Identify which cell holds the provided text, then report its [x, y] central coordinate. 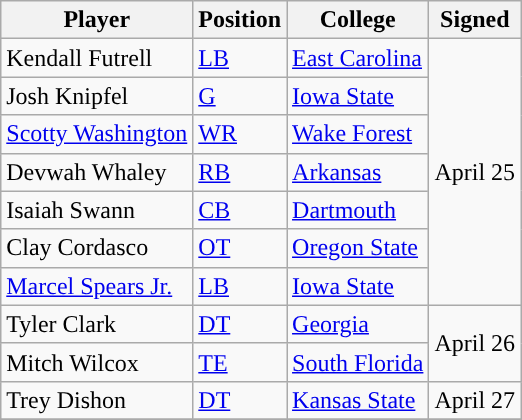
Arkansas [358, 172]
Scotty Washington [97, 134]
Georgia [358, 324]
Josh Knipfel [97, 96]
Tyler Clark [97, 324]
G [240, 96]
April 25 [475, 172]
April 26 [475, 343]
East Carolina [358, 58]
Isaiah Swann [97, 210]
April 27 [475, 400]
WR [240, 134]
Trey Dishon [97, 400]
Devwah Whaley [97, 172]
College [358, 20]
South Florida [358, 362]
Position [240, 20]
Wake Forest [358, 134]
Dartmouth [358, 210]
Player [97, 20]
Signed [475, 20]
Kansas State [358, 400]
RB [240, 172]
Mitch Wilcox [97, 362]
Clay Cordasco [97, 248]
Kendall Futrell [97, 58]
Marcel Spears Jr. [97, 286]
OT [240, 248]
TE [240, 362]
CB [240, 210]
Oregon State [358, 248]
